Pinpoint the cell where the given text exists, returning its (X, Y) midpoint coordinate. 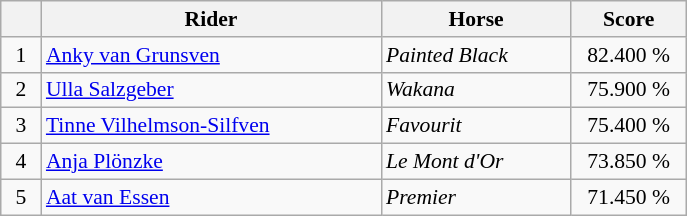
1 (21, 55)
Premier (476, 197)
73.850 % (628, 162)
Anky van Grunsven (211, 55)
Wakana (476, 90)
75.400 % (628, 126)
Ulla Salzgeber (211, 90)
75.900 % (628, 90)
71.450 % (628, 197)
5 (21, 197)
Rider (211, 19)
3 (21, 126)
82.400 % (628, 55)
Le Mont d'Or (476, 162)
Painted Black (476, 55)
Anja Plönzke (211, 162)
Tinne Vilhelmson-Silfven (211, 126)
4 (21, 162)
Favourit (476, 126)
2 (21, 90)
Score (628, 19)
Horse (476, 19)
Aat van Essen (211, 197)
